Find where the given text appears and provide that cell's center as [x, y] coordinate. 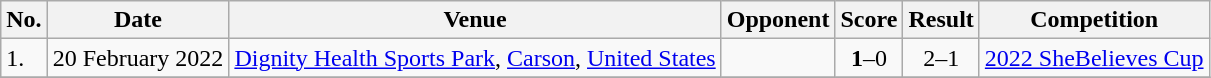
2–1 [941, 58]
Result [941, 20]
No. [24, 20]
Competition [1094, 20]
2022 SheBelieves Cup [1094, 58]
Score [869, 20]
Date [138, 20]
1. [24, 58]
Opponent [778, 20]
Dignity Health Sports Park, Carson, United States [475, 58]
20 February 2022 [138, 58]
Venue [475, 20]
1–0 [869, 58]
